Find where the given text appears and provide that cell's center as (X, Y) coordinate. 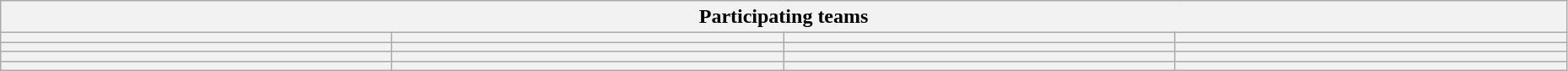
Participating teams (784, 17)
